Determine the (X, Y) coordinate at the center of the cell enclosing the given text.  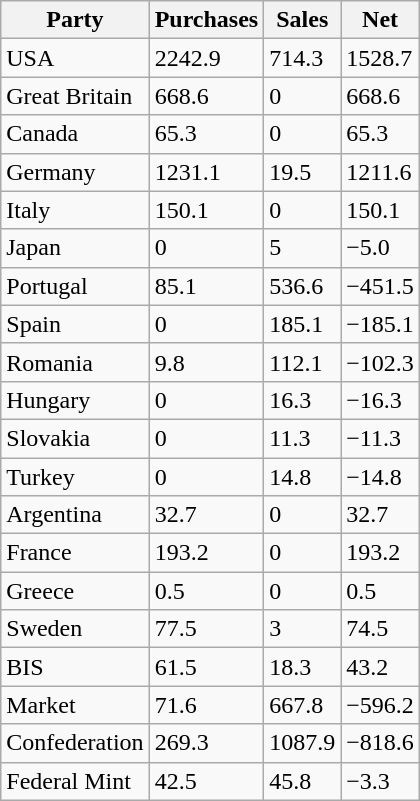
Canada (75, 134)
Hungary (75, 400)
1528.7 (380, 58)
−11.3 (380, 438)
14.8 (302, 477)
16.3 (302, 400)
Spain (75, 324)
Turkey (75, 477)
Sweden (75, 629)
−14.8 (380, 477)
667.8 (302, 705)
−5.0 (380, 248)
77.5 (206, 629)
42.5 (206, 781)
71.6 (206, 705)
11.3 (302, 438)
Confederation (75, 743)
43.2 (380, 667)
−818.6 (380, 743)
Romania (75, 362)
−3.3 (380, 781)
536.6 (302, 286)
1087.9 (302, 743)
2242.9 (206, 58)
Slovakia (75, 438)
Great Britain (75, 96)
−596.2 (380, 705)
Purchases (206, 20)
85.1 (206, 286)
Argentina (75, 515)
France (75, 553)
19.5 (302, 172)
Germany (75, 172)
185.1 (302, 324)
Market (75, 705)
−102.3 (380, 362)
−16.3 (380, 400)
3 (302, 629)
−185.1 (380, 324)
1211.6 (380, 172)
Japan (75, 248)
Party (75, 20)
Federal Mint (75, 781)
45.8 (302, 781)
Net (380, 20)
9.8 (206, 362)
Greece (75, 591)
Sales (302, 20)
Italy (75, 210)
−451.5 (380, 286)
Portugal (75, 286)
269.3 (206, 743)
1231.1 (206, 172)
714.3 (302, 58)
BIS (75, 667)
18.3 (302, 667)
USA (75, 58)
112.1 (302, 362)
5 (302, 248)
74.5 (380, 629)
61.5 (206, 667)
